Locate the cell with the specified text and output its [x, y] center coordinate. 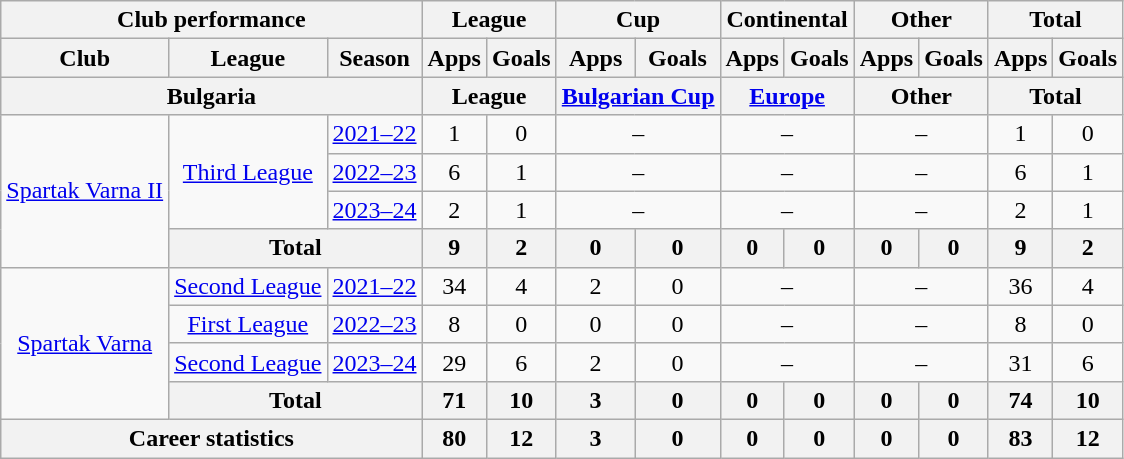
First League [248, 324]
Club [85, 58]
Spartak Varna [85, 343]
34 [454, 286]
31 [1020, 362]
Season [374, 58]
71 [454, 400]
Continental [787, 20]
Spartak Varna II [85, 191]
83 [1020, 438]
Bulgaria [212, 96]
80 [454, 438]
Bulgarian Cup [638, 96]
Europe [787, 96]
36 [1020, 286]
Cup [638, 20]
29 [454, 362]
Career statistics [212, 438]
Club performance [212, 20]
Third League [248, 172]
74 [1020, 400]
